Identify which cell holds the provided text, then report its [x, y] central coordinate. 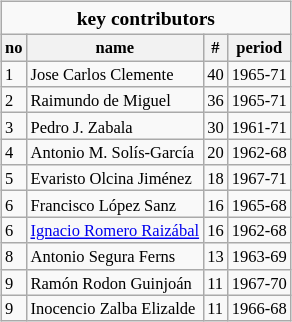
Ramón Rodon Guinjoán [114, 282]
1963-69 [260, 256]
Ignacio Romero Raizábal [114, 230]
5 [14, 178]
no [14, 48]
period [260, 48]
13 [216, 256]
Antonio Segura Ferns [114, 256]
key contributors [146, 18]
1 [14, 74]
8 [14, 256]
1967-71 [260, 178]
Antonio M. Solís-García [114, 152]
4 [14, 152]
2 [14, 100]
18 [216, 178]
36 [216, 100]
1961-71 [260, 126]
Raimundo de Miguel [114, 100]
1965-68 [260, 204]
40 [216, 74]
3 [14, 126]
# [216, 48]
1967-70 [260, 282]
1966-68 [260, 308]
Jose Carlos Clemente [114, 74]
Inocencio Zalba Elizalde [114, 308]
20 [216, 152]
30 [216, 126]
Francisco López Sanz [114, 204]
Evaristo Olcina Jiménez [114, 178]
name [114, 48]
Pedro J. Zabala [114, 126]
